Output the [x, y] coordinate of the center of the cell containing the given text.  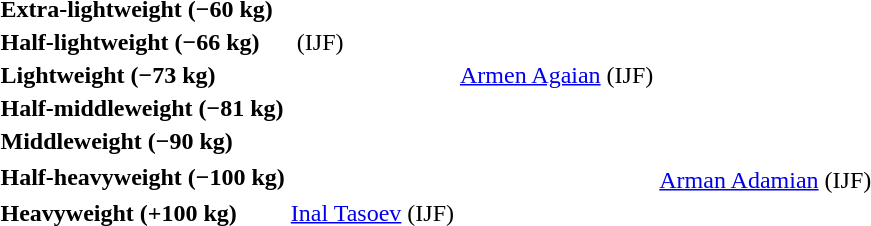
(IJF) [372, 42]
Armen Agaian (IJF) [556, 75]
